Extract the (x, y) coordinate from the center of the cell holding the provided text.  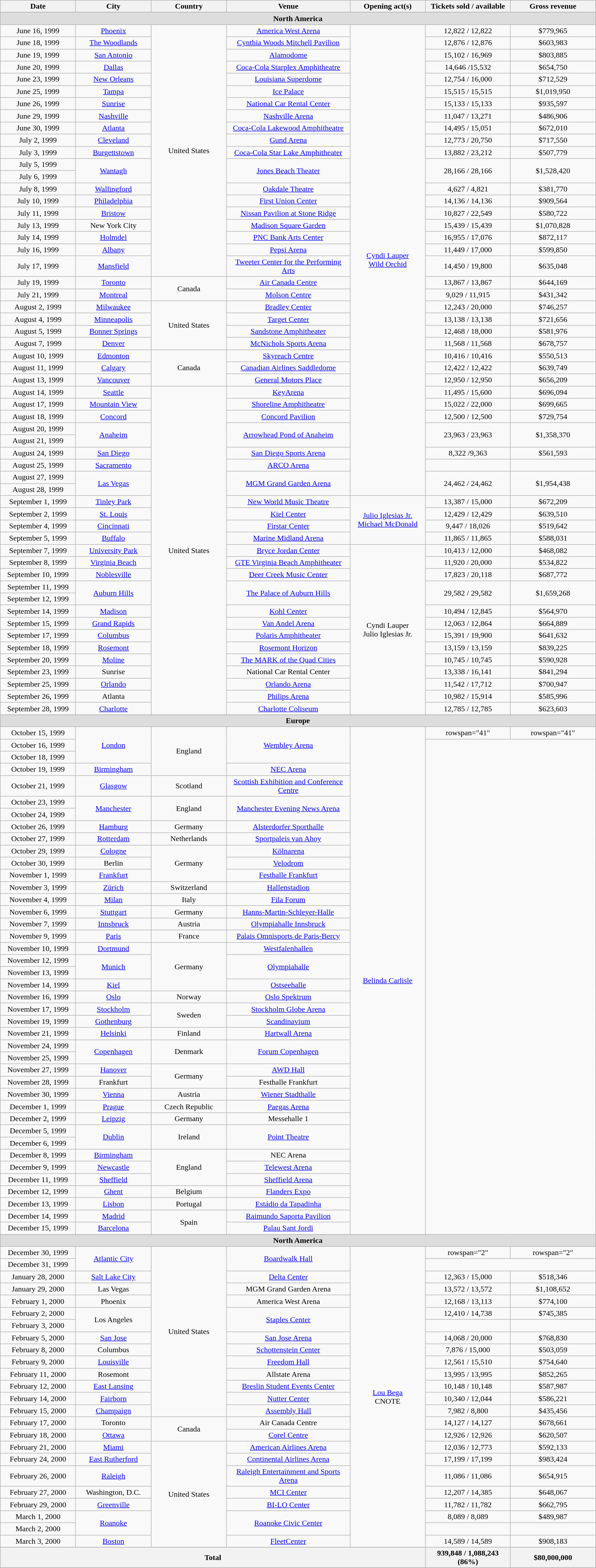
Madison (113, 611)
August 25, 1999 (38, 465)
Freedom Hall (288, 1362)
Philadelphia (113, 201)
September 23, 1999 (38, 672)
September 28, 1999 (38, 708)
Ireland (189, 1137)
7,982 / 8,800 (468, 1411)
February 9, 2000 (38, 1362)
$592,133 (553, 1447)
Gothenburg (113, 1021)
$839,225 (553, 648)
$909,564 (553, 201)
$486,906 (553, 116)
Mansfield (113, 266)
$564,970 (553, 611)
Europe (298, 721)
Molson Centre (288, 295)
July 8, 1999 (38, 189)
Cleveland (113, 140)
September 11, 1999 (38, 587)
Albany (113, 250)
Mountain View (113, 404)
$519,642 (553, 526)
October 24, 1999 (38, 815)
London (113, 745)
$639,510 (553, 514)
December 14, 1999 (38, 1216)
August 20, 1999 (38, 429)
$585,996 (553, 696)
$774,100 (553, 1301)
November 12, 1999 (38, 961)
Concord Pavilion (288, 417)
Sandstone Amphitheater (288, 331)
$599,850 (553, 250)
September 5, 1999 (38, 538)
ARCO Arena (288, 465)
$1,954,438 (553, 483)
Bonner Springs (113, 331)
Lou BegaCNOTE (388, 1397)
August 7, 1999 (38, 343)
11,495 / 15,600 (468, 392)
$648,067 (553, 1492)
December 8, 1999 (38, 1155)
$468,082 (553, 550)
Gund Arena (288, 140)
Madrid (113, 1216)
Roanoke (113, 1523)
Newcastle (113, 1167)
10,416 / 10,416 (468, 356)
September 25, 1999 (38, 684)
February 18, 2000 (38, 1435)
15,102 / 16,969 (468, 55)
4,627 / 4,821 (468, 189)
Scandinavium (288, 1021)
McNichols Sports Arena (288, 343)
November 7, 1999 (38, 924)
11,086 / 11,086 (468, 1476)
$746,257 (553, 307)
Lisbon (113, 1204)
Ice Palace (288, 91)
PNC Bank Arts Center (288, 238)
Louisiana Superdome (288, 79)
Sacramento (113, 465)
December 9, 1999 (38, 1167)
8,089 / 8,089 (468, 1517)
Sportpaleis van Ahoy (288, 839)
Dallas (113, 67)
Copenhagen (113, 1052)
June 18, 1999 (38, 43)
AWD Hall (288, 1070)
$503,059 (553, 1350)
Greenville (113, 1504)
15,391 / 19,900 (468, 636)
$654,750 (553, 67)
City (113, 6)
January 29, 2000 (38, 1289)
$983,424 (553, 1459)
12,363 / 15,000 (468, 1277)
Berlin (113, 863)
$80,000,000 (553, 1557)
$712,529 (553, 79)
Belinda Carlisle (388, 980)
$586,221 (553, 1399)
Burgettstown (113, 152)
12,822 / 12,822 (468, 31)
$550,513 (553, 356)
Dublin (113, 1137)
Roanoke Civic Center (288, 1523)
$507,779 (553, 152)
$745,385 (553, 1313)
Wembley Arena (288, 745)
Scotland (189, 786)
14,068 / 20,000 (468, 1338)
February 3, 2000 (38, 1325)
June 23, 1999 (38, 79)
12,785 / 12,785 (468, 708)
Firstar Center (288, 526)
Innsbruck (113, 924)
12,926 / 12,926 (468, 1435)
September 15, 1999 (38, 623)
Messehalle 1 (288, 1119)
15,439 / 15,439 (468, 225)
October 26, 1999 (38, 827)
January 28, 2000 (38, 1277)
Alamodome (288, 55)
$768,830 (553, 1338)
Philips Arena (288, 696)
13,387 / 15,000 (468, 502)
$590,928 (553, 660)
Estádio da Tapadinha (288, 1204)
Rotterdam (113, 839)
$696,094 (553, 392)
Olympiahalle Innsbruck (288, 924)
Paris (113, 936)
GTE Virginia Beach Amphitheater (288, 563)
11,865 / 11,865 (468, 538)
Vancouver (113, 380)
July 11, 1999 (38, 213)
November 17, 1999 (38, 1009)
Virginia Beach (113, 563)
November 13, 1999 (38, 973)
Flanders Expo (288, 1192)
939,848 / 1,088,243 (86%) (468, 1557)
Portugal (189, 1204)
Fairborn (113, 1399)
Auburn Hills (113, 593)
Hanover (113, 1070)
New York City (113, 225)
February 21, 2000 (38, 1447)
$935,597 (553, 104)
September 17, 1999 (38, 636)
Hanns-Martin-Schleyer-Halle (288, 912)
February 29, 2000 (38, 1504)
November 27, 1999 (38, 1070)
July 6, 1999 (38, 177)
$581,976 (553, 331)
October 19, 1999 (38, 769)
September 8, 1999 (38, 563)
Marine Midland Arena (288, 538)
10,827 / 22,549 (468, 213)
14,127 / 14,127 (468, 1423)
San Diego Sports Arena (288, 453)
Total (213, 1557)
Wantagh (113, 171)
Opening act(s) (388, 6)
September 4, 1999 (38, 526)
August 13, 1999 (38, 380)
Manchester Evening News Arena (288, 808)
Boston (113, 1541)
Coca-Cola Starplex Amphitheatre (288, 67)
Tickets sold / available (468, 6)
Helsinki (113, 1034)
12,876 / 12,876 (468, 43)
13,995 / 13,995 (468, 1374)
March 1, 2000 (38, 1517)
Paegas Arena (288, 1106)
12,063 / 12,864 (468, 623)
$1,659,268 (553, 593)
17,823 / 20,118 (468, 575)
Buffalo (113, 538)
$754,640 (553, 1362)
Bryce Jordan Center (288, 550)
12,207 / 14,385 (468, 1492)
December 31, 1999 (38, 1265)
Calgary (113, 368)
Venue (288, 6)
$908,183 (553, 1541)
The MARK of the Quad Cities (288, 660)
November 16, 1999 (38, 997)
Stuttgart (113, 912)
11,047 / 13,271 (468, 116)
11,568 / 11,568 (468, 343)
Assembly Hall (288, 1411)
Atlantic City (113, 1259)
Cynthia Woods Mitchell Pavilion (288, 43)
$587,987 (553, 1386)
July 2, 1999 (38, 140)
Julio Iglesias Jr.Michael McDonald (388, 520)
Deer Creek Music Center (288, 575)
Miami (113, 1447)
Kiel Center (288, 514)
Prague (113, 1106)
Coca-Cola Star Lake Amphitheater (288, 152)
September 14, 1999 (38, 611)
$852,265 (553, 1374)
Hallenstadion (288, 887)
MCI Center (288, 1492)
KeyArena (288, 392)
February 27, 2000 (38, 1492)
Van Andel Arena (288, 623)
Rosemont Horizon (288, 648)
$664,889 (553, 623)
August 11, 1999 (38, 368)
$656,209 (553, 380)
$779,965 (553, 31)
August 4, 1999 (38, 319)
November 21, 1999 (38, 1034)
August 27, 1999 (38, 477)
August 28, 1999 (38, 489)
Scottish Exhibition and Conference Centre (288, 786)
$635,048 (553, 266)
17,199 / 17,199 (468, 1459)
$672,209 (553, 502)
Alsterdorfer Sporthalle (288, 827)
$721,656 (553, 319)
November 14, 1999 (38, 985)
August 24, 1999 (38, 453)
Spain (189, 1222)
$1,358,370 (553, 435)
Oslo Spektrum (288, 997)
12,950 / 12,950 (468, 380)
February 14, 2000 (38, 1399)
Corel Centre (288, 1435)
Glasgow (113, 786)
The Woodlands (113, 43)
Schottenstein Center (288, 1350)
Czech Republic (189, 1106)
$603,983 (553, 43)
November 3, 1999 (38, 887)
Nissan Pavilion at Stone Ridge (288, 213)
October 29, 1999 (38, 851)
December 6, 1999 (38, 1143)
San Antonio (113, 55)
$654,915 (553, 1476)
March 3, 2000 (38, 1541)
December 30, 1999 (38, 1252)
Pepsi Arena (288, 250)
$644,169 (553, 283)
$580,722 (553, 213)
Tweeter Center for the Performing Arts (288, 266)
9,447 / 18,026 (468, 526)
General Motors Place (288, 380)
Milwaukee (113, 307)
October 18, 1999 (38, 757)
$662,795 (553, 1504)
28,166 / 28,166 (468, 171)
Dortmund (113, 948)
7,876 / 15,000 (468, 1350)
Anaheim (113, 435)
12,429 / 12,429 (468, 514)
University Park (113, 550)
June 16, 1999 (38, 31)
Italy (189, 900)
Ghent (113, 1192)
23,963 / 23,963 (468, 435)
Forum Copenhagen (288, 1052)
Los Angeles (113, 1319)
June 30, 1999 (38, 128)
August 10, 1999 (38, 356)
Sheffield Arena (288, 1180)
September 26, 1999 (38, 696)
December 2, 1999 (38, 1119)
Denver (113, 343)
12,243 / 20,000 (468, 307)
June 20, 1999 (38, 67)
July 13, 1999 (38, 225)
Point Theatre (288, 1137)
Palais Omnisports de Paris-Bercy (288, 936)
July 3, 1999 (38, 152)
February 5, 2000 (38, 1338)
Canadian Airlines Saddledome (288, 368)
Vienna (113, 1094)
September 2, 1999 (38, 514)
10,494 / 12,845 (468, 611)
November 28, 1999 (38, 1082)
Boardwalk Hall (288, 1259)
12,773 / 20,750 (468, 140)
$561,593 (553, 453)
July 19, 1999 (38, 283)
$717,550 (553, 140)
Norway (189, 997)
$489,987 (553, 1517)
February 12, 2000 (38, 1386)
December 1, 1999 (38, 1106)
Fila Forum (288, 900)
Raleigh Entertainment and Sports Arena (288, 1476)
Grand Rapids (113, 623)
13,867 / 13,867 (468, 283)
Edmonton (113, 356)
France (189, 936)
12,422 / 12,422 (468, 368)
9,029 / 11,915 (468, 295)
Seattle (113, 392)
FleetCenter (288, 1541)
October 27, 1999 (38, 839)
Cyndi LauperJulio Iglesias Jr. (388, 629)
November 9, 1999 (38, 936)
March 2, 2000 (38, 1529)
$872,117 (553, 238)
12,500 / 12,500 (468, 417)
June 19, 1999 (38, 55)
11,542 / 17,712 (468, 684)
12,468 / 18,000 (468, 331)
16,955 / 17,076 (468, 238)
$518,346 (553, 1277)
Tampa (113, 91)
The Palace of Auburn Hills (288, 593)
Sheffield (113, 1180)
14,450 / 19,800 (468, 266)
Cincinnati (113, 526)
Raimundo Saporta Pavilion (288, 1216)
14,589 / 14,589 (468, 1541)
New Orleans (113, 79)
Wallingford (113, 189)
Nashville Arena (288, 116)
10,340 / 12,044 (468, 1399)
Kiel (113, 985)
Champaign (113, 1411)
Concord (113, 417)
August 17, 1999 (38, 404)
14,495 / 15,051 (468, 128)
12,754 / 16,000 (468, 79)
Orlando Arena (288, 684)
Palau Sant Jordi (288, 1228)
Charlotte (113, 708)
$1,108,652 (553, 1289)
July 21, 1999 (38, 295)
10,413 / 12,000 (468, 550)
$729,754 (553, 417)
Cologne (113, 851)
February 15, 2000 (38, 1411)
$672,010 (553, 128)
July 5, 1999 (38, 165)
Montreal (113, 295)
$687,772 (553, 575)
September 7, 1999 (38, 550)
Denmark (189, 1052)
San Jose (113, 1338)
Bristow (113, 213)
June 26, 1999 (38, 104)
December 12, 1999 (38, 1192)
Shoreline Amphitheatre (288, 404)
First Union Center (288, 201)
11,782 / 11,782 (468, 1504)
East Rutherford (113, 1459)
Leipzig (113, 1119)
November 10, 1999 (38, 948)
February 11, 2000 (38, 1374)
29,582 / 29,582 (468, 593)
Country (189, 6)
Madison Square Garden (288, 225)
12,561 / 15,510 (468, 1362)
Oakdale Theatre (288, 189)
Salt Lake City (113, 1277)
San Jose Arena (288, 1338)
Manchester (113, 808)
$803,885 (553, 55)
November 6, 1999 (38, 912)
$1,070,828 (553, 225)
Arrowhead Pond of Anaheim (288, 435)
American Airlines Arena (288, 1447)
Orlando (113, 684)
September 12, 1999 (38, 599)
$678,757 (553, 343)
November 19, 1999 (38, 1021)
Telewest Arena (288, 1167)
Ostseehalle (288, 985)
October 23, 1999 (38, 802)
Belgium (189, 1192)
Nutter Center (288, 1399)
December 15, 1999 (38, 1228)
11,920 / 20,000 (468, 563)
$623,603 (553, 708)
$534,822 (553, 563)
8,322 /9,363 (468, 453)
$1,019,950 (553, 91)
December 13, 1999 (38, 1204)
August 2, 1999 (38, 307)
Netherlands (189, 839)
Switzerland (189, 887)
Velodrom (288, 863)
Date (38, 6)
$381,770 (553, 189)
October 21, 1999 (38, 786)
New World Music Theatre (288, 502)
Hartwall Arena (288, 1034)
July 16, 1999 (38, 250)
July 14, 1999 (38, 238)
Milan (113, 900)
BI-LO Center (288, 1504)
Sweden (189, 1015)
Hamburg (113, 827)
Noblesville (113, 575)
Kölnarena (288, 851)
September 10, 1999 (38, 575)
$1,528,420 (553, 171)
14,136 / 14,136 (468, 201)
San Diego (113, 453)
11,449 / 17,000 (468, 250)
Holmdel (113, 238)
June 29, 1999 (38, 116)
Jones Beach Theater (288, 171)
Ottawa (113, 1435)
13,159 / 13,159 (468, 648)
Olympiahalle (288, 967)
Target Center (288, 319)
August 21, 1999 (38, 441)
14,646 /15,532 (468, 67)
August 5, 1999 (38, 331)
Coca-Cola Lakewood Amphitheatre (288, 128)
Raleigh (113, 1476)
13,338 / 16,141 (468, 672)
24,462 / 24,462 (468, 483)
November 25, 1999 (38, 1058)
Gross revenue (553, 6)
February 24, 2000 (38, 1459)
October 15, 1999 (38, 733)
Kohl Center (288, 611)
15,133 / 15,133 (468, 104)
Delta Center (288, 1277)
July 10, 1999 (38, 201)
Oslo (113, 997)
10,745 / 10,745 (468, 660)
$588,031 (553, 538)
February 1, 2000 (38, 1301)
Charlotte Coliseum (288, 708)
13,138 / 13,138 (468, 319)
$639,749 (553, 368)
12,410 / 14,738 (468, 1313)
Stockholm Globe Arena (288, 1009)
Wiener Stadthalle (288, 1094)
November 30, 1999 (38, 1094)
Washington, D.C. (113, 1492)
10,982 / 15,914 (468, 696)
November 24, 1999 (38, 1046)
February 8, 2000 (38, 1350)
July 17, 1999 (38, 266)
February 26, 2000 (38, 1476)
East Lansing (113, 1386)
November 4, 1999 (38, 900)
Munich (113, 967)
Barcelona (113, 1228)
February 2, 2000 (38, 1313)
Westfalenhallen (288, 948)
15,022 / 22,000 (468, 404)
10,148 / 10,148 (468, 1386)
December 5, 1999 (38, 1131)
September 1, 1999 (38, 502)
Cyndi LauperWild Orchid (388, 260)
December 11, 1999 (38, 1180)
$700,947 (553, 684)
13,572 / 13,572 (468, 1289)
Minneapolis (113, 319)
Polaris Amphitheater (288, 636)
13,882 / 23,212 (468, 152)
St. Louis (113, 514)
Moline (113, 660)
Zürich (113, 887)
Allstate Arena (288, 1374)
Tinley Park (113, 502)
August 18, 1999 (38, 417)
$431,342 (553, 295)
Staples Center (288, 1319)
October 16, 1999 (38, 745)
Nashville (113, 116)
August 14, 1999 (38, 392)
12,036 / 12,773 (468, 1447)
June 25, 1999 (38, 91)
$678,661 (553, 1423)
Finland (189, 1034)
15,515 / 15,515 (468, 91)
$641,632 (553, 636)
$620,507 (553, 1435)
Continental Airlines Arena (288, 1459)
$699,665 (553, 404)
Skyreach Centre (288, 356)
12,168 / 13,113 (468, 1301)
$435,456 (553, 1411)
October 30, 1999 (38, 863)
November 1, 1999 (38, 875)
Louisville (113, 1362)
$841,294 (553, 672)
Breslin Student Events Center (288, 1386)
September 18, 1999 (38, 648)
September 20, 1999 (38, 660)
Bradley Center (288, 307)
February 17, 2000 (38, 1423)
Stockholm (113, 1009)
